Return [X, Y] of the center of cell containing provided text 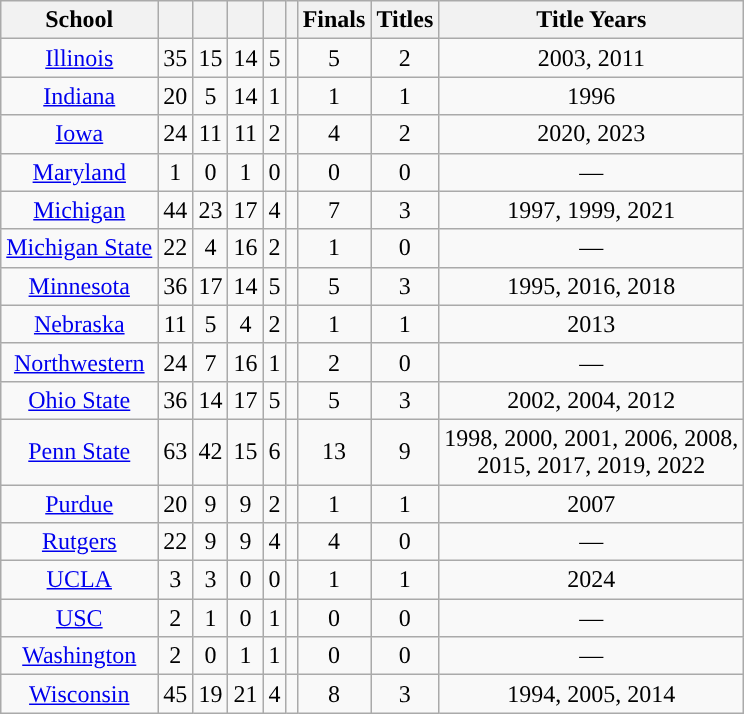
Maryland [80, 172]
6 [274, 452]
Indiana [80, 96]
44 [176, 210]
Michigan State [80, 248]
1995, 2016, 2018 [592, 286]
Purdue [80, 503]
Wisconsin [80, 694]
45 [176, 694]
Rutgers [80, 542]
2024 [592, 580]
Penn State [80, 452]
23 [210, 210]
Ohio State [80, 400]
Titles [405, 20]
2003, 2011 [592, 58]
1994, 2005, 2014 [592, 694]
2020, 2023 [592, 134]
21 [246, 694]
USC [80, 618]
Finals [334, 20]
1998, 2000, 2001, 2006, 2008,2015, 2017, 2019, 2022 [592, 452]
63 [176, 452]
Illinois [80, 58]
8 [334, 694]
2002, 2004, 2012 [592, 400]
35 [176, 58]
1996 [592, 96]
School [80, 20]
Northwestern [80, 362]
2007 [592, 503]
Michigan [80, 210]
Iowa [80, 134]
UCLA [80, 580]
Title Years [592, 20]
Minnesota [80, 286]
19 [210, 694]
42 [210, 452]
Washington [80, 656]
2013 [592, 324]
Nebraska [80, 324]
13 [334, 452]
1997, 1999, 2021 [592, 210]
